Search for the cell housing the specified text and yield its (x, y) center coordinate. 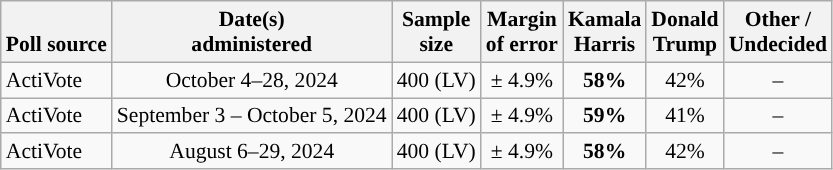
Poll source (56, 32)
October 4–28, 2024 (252, 80)
August 6–29, 2024 (252, 152)
59% (604, 116)
Other /Undecided (778, 32)
KamalaHarris (604, 32)
Date(s)administered (252, 32)
Samplesize (436, 32)
DonaldTrump (684, 32)
41% (684, 116)
September 3 – October 5, 2024 (252, 116)
Marginof error (522, 32)
